Output the [X, Y] coordinate of the center of the cell containing the given text.  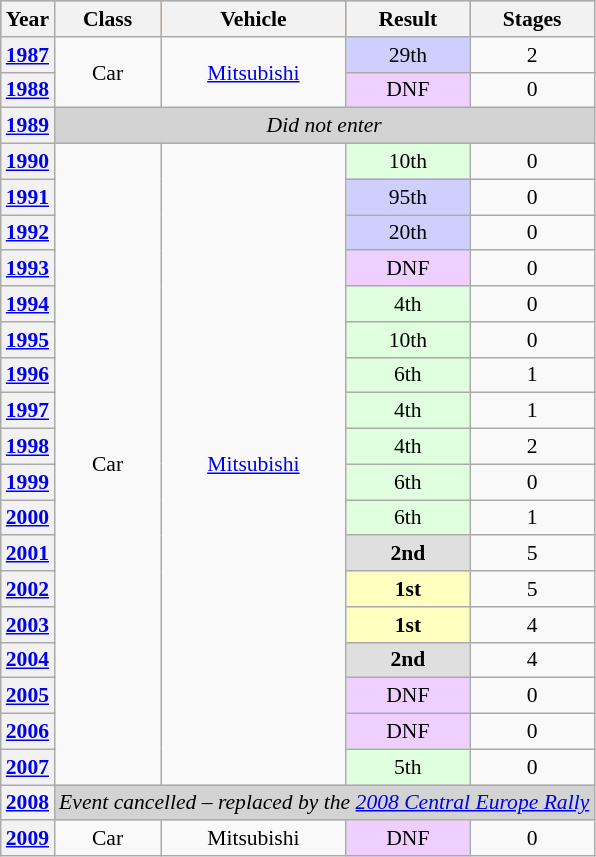
2001 [28, 554]
2004 [28, 660]
95th [408, 197]
Event cancelled – replaced by the 2008 Central Europe Rally [324, 803]
1997 [28, 411]
1992 [28, 233]
2003 [28, 625]
1990 [28, 162]
1989 [28, 126]
1987 [28, 55]
2008 [28, 803]
Stages [532, 19]
Year [28, 19]
Vehicle [254, 19]
Did not enter [324, 126]
Result [408, 19]
20th [408, 233]
1998 [28, 447]
2006 [28, 732]
2005 [28, 696]
1988 [28, 90]
2009 [28, 839]
1996 [28, 375]
1991 [28, 197]
Class [108, 19]
1994 [28, 304]
5th [408, 767]
1995 [28, 340]
1999 [28, 482]
2007 [28, 767]
2000 [28, 518]
29th [408, 55]
1993 [28, 269]
2002 [28, 589]
